Provide the (X, Y) coordinate of the cell's center where the given text is located.  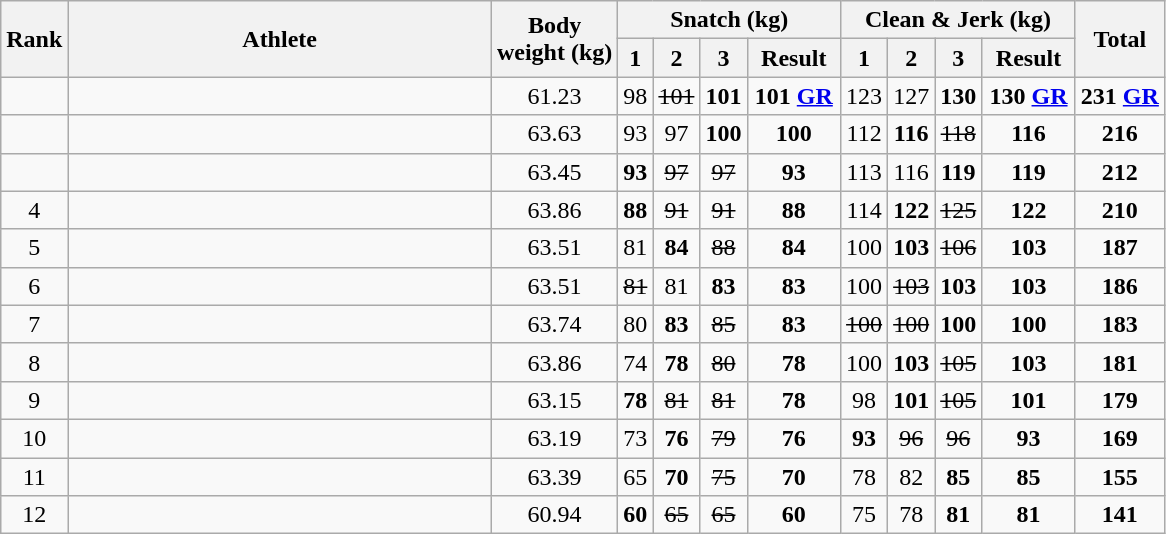
127 (912, 96)
106 (958, 248)
216 (1120, 134)
183 (1120, 324)
210 (1120, 210)
101 GR (794, 96)
114 (864, 210)
7 (34, 324)
63.19 (554, 438)
9 (34, 400)
10 (34, 438)
155 (1120, 477)
Clean & Jerk (kg) (958, 20)
141 (1120, 515)
8 (34, 362)
60.94 (554, 515)
130 (958, 96)
63.74 (554, 324)
11 (34, 477)
125 (958, 210)
Rank (34, 39)
61.23 (554, 96)
130 GR (1029, 96)
6 (34, 286)
187 (1120, 248)
63.45 (554, 172)
4 (34, 210)
Athlete (280, 39)
123 (864, 96)
82 (912, 477)
118 (958, 134)
12 (34, 515)
212 (1120, 172)
Bodyweight (kg) (554, 39)
181 (1120, 362)
113 (864, 172)
Snatch (kg) (730, 20)
169 (1120, 438)
63.63 (554, 134)
Total (1120, 39)
5 (34, 248)
186 (1120, 286)
79 (724, 438)
231 GR (1120, 96)
112 (864, 134)
63.39 (554, 477)
74 (636, 362)
63.15 (554, 400)
73 (636, 438)
179 (1120, 400)
